Scan for the cell matching the given text and deliver its [x, y] coordinate at center. 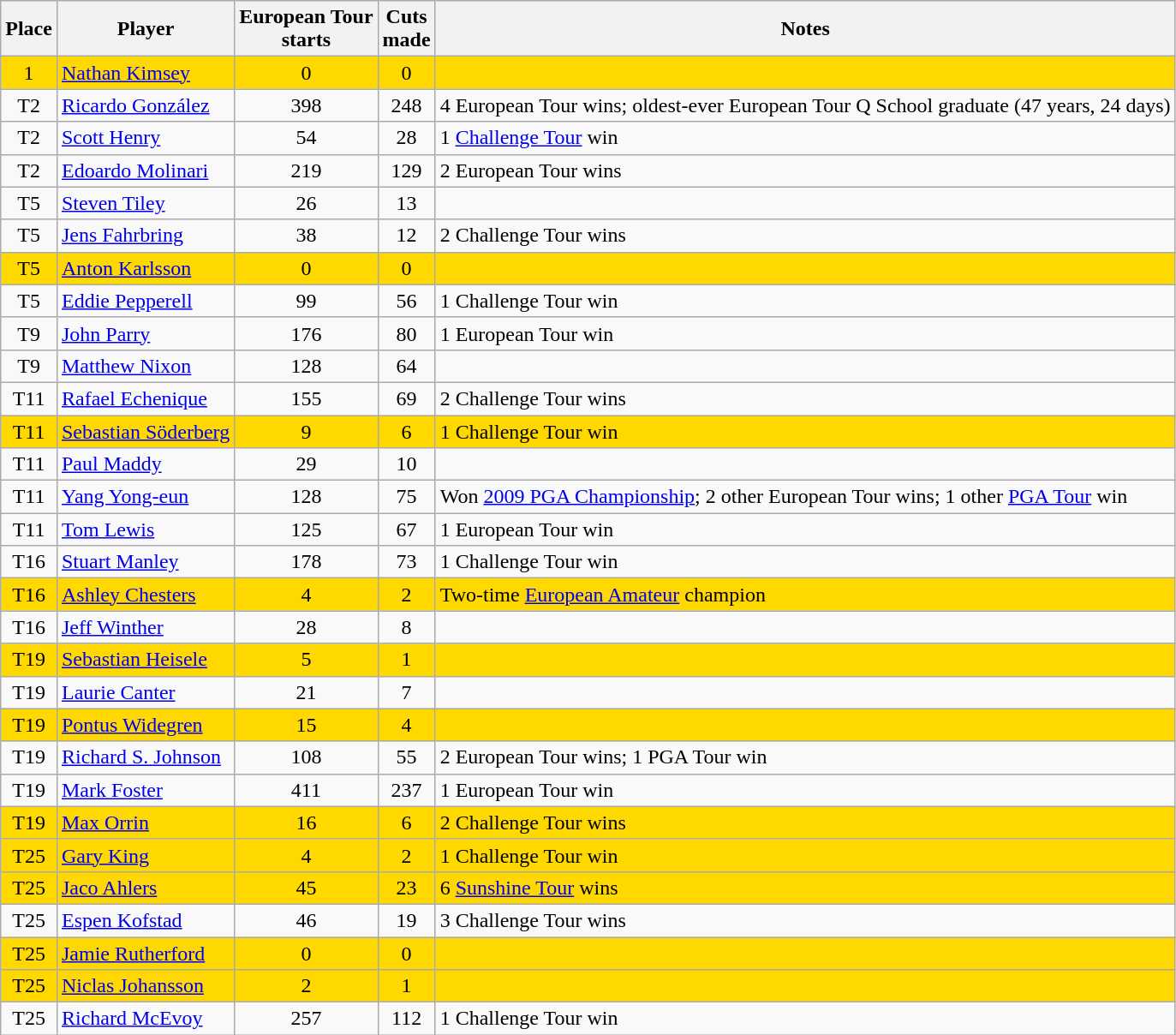
Ricardo González [146, 105]
John Parry [146, 333]
176 [307, 333]
237 [406, 790]
56 [406, 301]
80 [406, 333]
13 [406, 203]
67 [406, 529]
112 [406, 1019]
Sebastian Söderberg [146, 431]
257 [307, 1019]
Scott Henry [146, 138]
Niclas Johansson [146, 986]
Sebastian Heisele [146, 660]
55 [406, 757]
Cutsmade [406, 29]
129 [406, 171]
73 [406, 562]
Anton Karlsson [146, 268]
155 [307, 398]
Tom Lewis [146, 529]
Richard McEvoy [146, 1019]
23 [406, 888]
12 [406, 236]
6 Sunshine Tour wins [805, 888]
3 Challenge Tour wins [805, 920]
38 [307, 236]
Two-time European Amateur champion [805, 595]
Espen Kofstad [146, 920]
29 [307, 464]
Stuart Manley [146, 562]
46 [307, 920]
Player [146, 29]
Matthew Nixon [146, 366]
398 [307, 105]
Richard S. Johnson [146, 757]
Yang Yong-eun [146, 497]
16 [307, 823]
10 [406, 464]
Eddie Pepperell [146, 301]
99 [307, 301]
125 [307, 529]
Pontus Widegren [146, 725]
248 [406, 105]
Jeff Winther [146, 627]
Jens Fahrbring [146, 236]
15 [307, 725]
Max Orrin [146, 823]
219 [307, 171]
64 [406, 366]
2 European Tour wins [805, 171]
Won 2009 PGA Championship; 2 other European Tour wins; 1 other PGA Tour win [805, 497]
26 [307, 203]
Place [29, 29]
Ashley Chesters [146, 595]
Notes [805, 29]
411 [307, 790]
69 [406, 398]
Jamie Rutherford [146, 954]
8 [406, 627]
178 [307, 562]
7 [406, 692]
Steven Tiley [146, 203]
4 European Tour wins; oldest-ever European Tour Q School graduate (47 years, 24 days) [805, 105]
Jaco Ahlers [146, 888]
45 [307, 888]
Gary King [146, 855]
21 [307, 692]
54 [307, 138]
19 [406, 920]
Edoardo Molinari [146, 171]
9 [307, 431]
75 [406, 497]
Nathan Kimsey [146, 73]
5 [307, 660]
Laurie Canter [146, 692]
2 European Tour wins; 1 PGA Tour win [805, 757]
Mark Foster [146, 790]
Paul Maddy [146, 464]
Rafael Echenique [146, 398]
108 [307, 757]
European Tourstarts [307, 29]
